Identify which cell holds the provided text, then report its (X, Y) central coordinate. 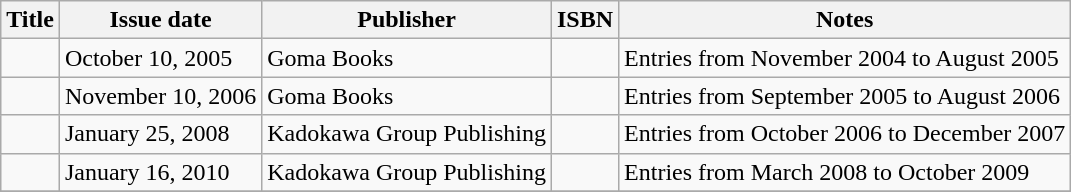
ISBN (584, 20)
Notes (845, 20)
Title (30, 20)
Entries from March 2008 to October 2009 (845, 172)
January 16, 2010 (160, 172)
January 25, 2008 (160, 134)
Entries from November 2004 to August 2005 (845, 58)
November 10, 2006 (160, 96)
Entries from October 2006 to December 2007 (845, 134)
Issue date (160, 20)
October 10, 2005 (160, 58)
Entries from September 2005 to August 2006 (845, 96)
Publisher (407, 20)
